Detect which cell encompasses the target text, then output its [X, Y] center coordinate. 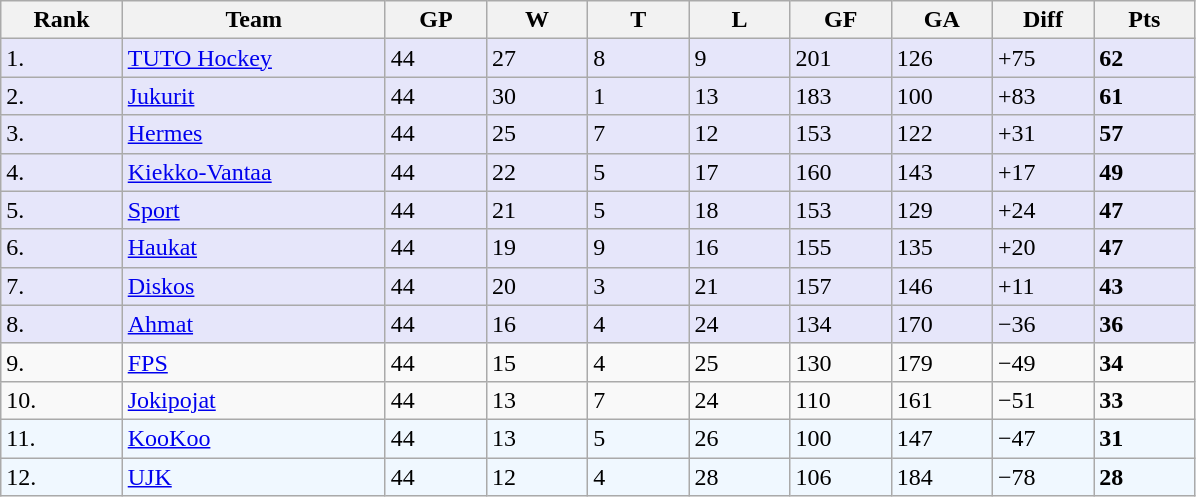
Kiekko-Vantaa [254, 172]
L [740, 20]
146 [942, 286]
6. [62, 248]
49 [1144, 172]
122 [942, 134]
147 [942, 438]
201 [840, 58]
12. [62, 477]
−51 [1042, 400]
Pts [1144, 20]
FPS [254, 362]
Jokipojat [254, 400]
9. [62, 362]
Sport [254, 210]
170 [942, 324]
Rank [62, 20]
UJK [254, 477]
110 [840, 400]
135 [942, 248]
7. [62, 286]
8 [638, 58]
+20 [1042, 248]
TUTO Hockey [254, 58]
4. [62, 172]
Diskos [254, 286]
+17 [1042, 172]
161 [942, 400]
129 [942, 210]
3. [62, 134]
184 [942, 477]
−78 [1042, 477]
Team [254, 20]
KooKoo [254, 438]
1 [638, 96]
57 [1144, 134]
Jukurit [254, 96]
30 [538, 96]
33 [1144, 400]
+11 [1042, 286]
26 [740, 438]
183 [840, 96]
27 [538, 58]
61 [1144, 96]
19 [538, 248]
+83 [1042, 96]
10. [62, 400]
+24 [1042, 210]
17 [740, 172]
1. [62, 58]
W [538, 20]
36 [1144, 324]
62 [1144, 58]
2. [62, 96]
106 [840, 477]
15 [538, 362]
179 [942, 362]
18 [740, 210]
8. [62, 324]
GP [436, 20]
Hermes [254, 134]
Diff [1042, 20]
−49 [1042, 362]
11. [62, 438]
43 [1144, 286]
22 [538, 172]
20 [538, 286]
GA [942, 20]
Ahmat [254, 324]
Haukat [254, 248]
160 [840, 172]
157 [840, 286]
31 [1144, 438]
143 [942, 172]
3 [638, 286]
−47 [1042, 438]
T [638, 20]
155 [840, 248]
34 [1144, 362]
5. [62, 210]
+75 [1042, 58]
134 [840, 324]
+31 [1042, 134]
GF [840, 20]
130 [840, 362]
−36 [1042, 324]
126 [942, 58]
